Identify which cell holds the provided text, then report its (X, Y) central coordinate. 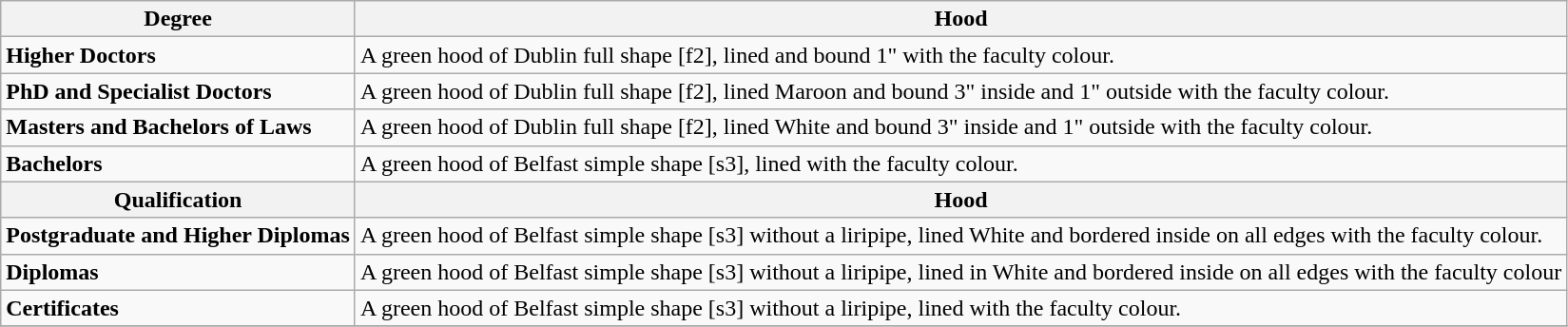
PhD and Specialist Doctors (179, 91)
A green hood of Belfast simple shape [s3], lined with the faculty colour. (960, 163)
A green hood of Belfast simple shape [s3] without a liripipe, lined White and bordered inside on all edges with the faculty colour. (960, 236)
Degree (179, 19)
Masters and Bachelors of Laws (179, 127)
Higher Doctors (179, 55)
A green hood of Belfast simple shape [s3] without a liripipe, lined with the faculty colour. (960, 308)
Qualification (179, 200)
A green hood of Dublin full shape [f2], lined White and bound 3" inside and 1" outside with the faculty colour. (960, 127)
A green hood of Dublin full shape [f2], lined and bound 1" with the faculty colour. (960, 55)
A green hood of Belfast simple shape [s3] without a liripipe, lined in White and bordered inside on all edges with the faculty colour (960, 272)
Diplomas (179, 272)
Bachelors (179, 163)
Certificates (179, 308)
Postgraduate and Higher Diplomas (179, 236)
A green hood of Dublin full shape [f2], lined Maroon and bound 3" inside and 1" outside with the faculty colour. (960, 91)
